Scan for the cell matching the given text and deliver its [x, y] coordinate at center. 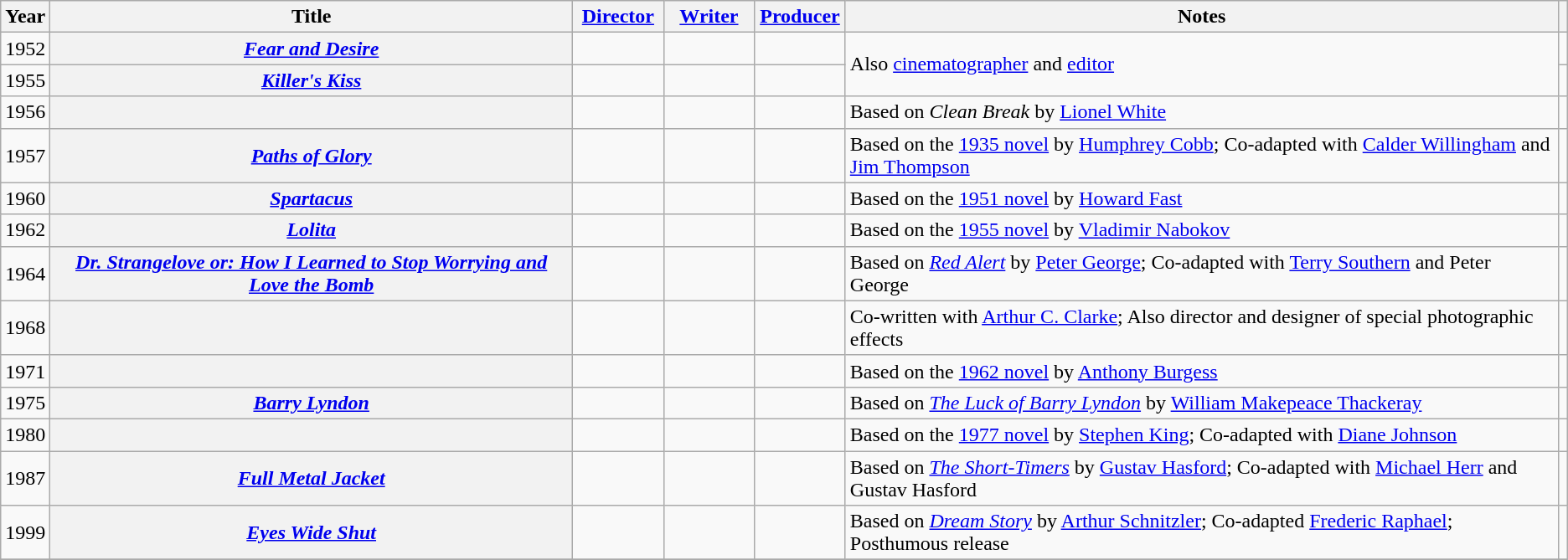
Based on the 1962 novel by Anthony Burgess [1201, 371]
Based on The Short-Timers by Gustav Hasford; Co-adapted with Michael Herr and Gustav Hasford [1201, 477]
Producer [801, 17]
Based on the 1935 novel by Humphrey Cobb; Co-adapted with Calder Willingham and Jim Thompson [1201, 156]
1971 [25, 371]
1956 [25, 112]
Full Metal Jacket [312, 477]
Based on Red Alert by Peter George; Co-adapted with Terry Southern and Peter George [1201, 273]
Spartacus [312, 198]
Killer's Kiss [312, 80]
Writer [709, 17]
Based on the 1977 novel by Stephen King; Co-adapted with Diane Johnson [1201, 434]
Based on Dream Story by Arthur Schnitzler; Co-adapted Frederic Raphael; Posthumous release [1201, 532]
1957 [25, 156]
1955 [25, 80]
Barry Lyndon [312, 403]
1952 [25, 49]
1962 [25, 230]
Based on The Luck of Barry Lyndon by William Makepeace Thackeray [1201, 403]
Lolita [312, 230]
Based on the 1955 novel by Vladimir Nabokov [1201, 230]
Based on the 1951 novel by Howard Fast [1201, 198]
1999 [25, 532]
1960 [25, 198]
Fear and Desire [312, 49]
Paths of Glory [312, 156]
Notes [1201, 17]
Eyes Wide Shut [312, 532]
1980 [25, 434]
Dr. Strangelove or: How I Learned to Stop Worrying and Love the Bomb [312, 273]
Title [312, 17]
1964 [25, 273]
Co-written with Arthur C. Clarke; Also director and designer of special photographic effects [1201, 328]
1968 [25, 328]
Also cinematographer and editor [1201, 64]
1975 [25, 403]
1987 [25, 477]
Director [618, 17]
Based on Clean Break by Lionel White [1201, 112]
Year [25, 17]
